From the cell containing the given text, extract its center point as [x, y] coordinate. 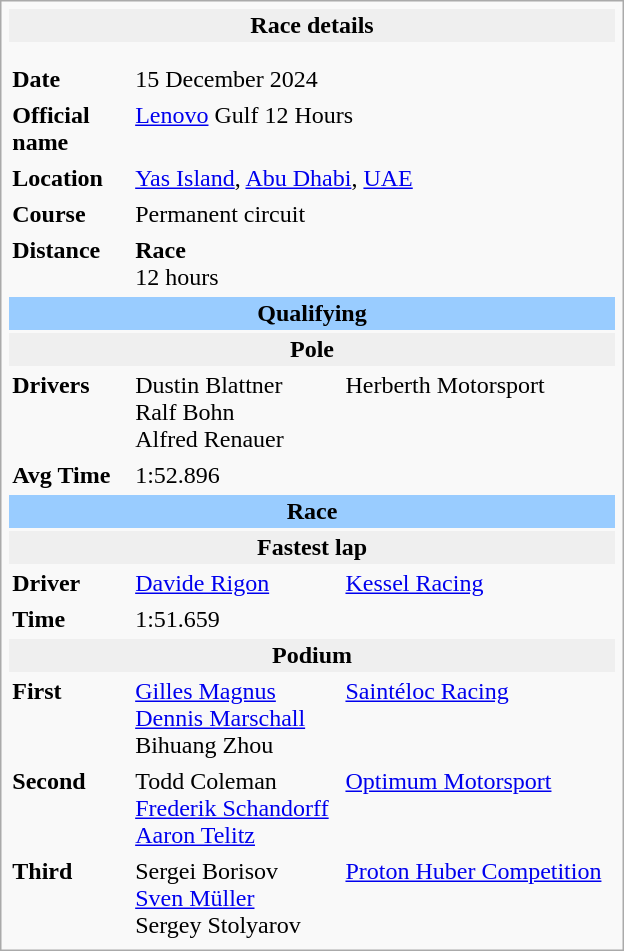
Todd Coleman Frederik Schandorff Aaron Telitz [236, 808]
Dustin Blattner Ralf Bohn Alfred Renauer [236, 412]
Qualifying [312, 314]
Second [69, 808]
Official name [69, 129]
Lenovo Gulf 12 Hours [374, 129]
Distance [69, 264]
Saintéloc Racing [478, 718]
Third [69, 898]
Sergei Borisov Sven Müller Sergey Stolyarov [236, 898]
Kessel Racing [478, 584]
Gilles Magnus Dennis Marschall Bihuang Zhou [236, 718]
Date [69, 80]
Pole [312, 350]
1:51.659 [374, 620]
Course [69, 214]
Race [312, 512]
Avg Time [69, 476]
Drivers [69, 412]
Race details [312, 26]
Fastest lap [312, 548]
Driver [69, 584]
Location [69, 178]
First [69, 718]
Optimum Motorsport [478, 808]
Race12 hours [374, 264]
Permanent circuit [374, 214]
Proton Huber Competition [478, 898]
15 December 2024 [236, 80]
Herberth Motorsport [478, 412]
Yas Island, Abu Dhabi, UAE [374, 178]
Podium [312, 656]
1:52.896 [374, 476]
Time [69, 620]
Davide Rigon [236, 584]
